Identify which cell holds the provided text, then report its [X, Y] central coordinate. 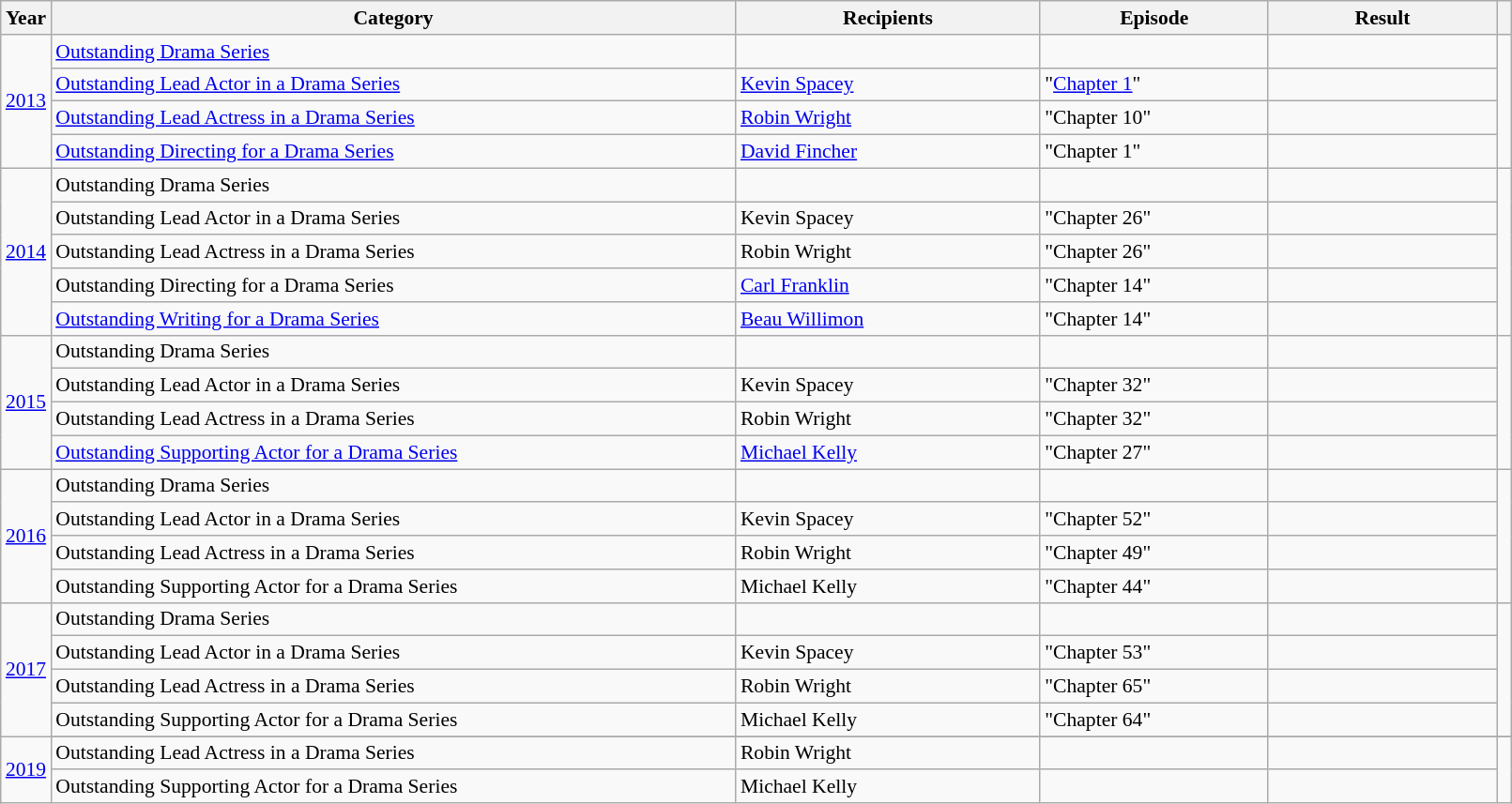
Year [26, 18]
2014 [26, 251]
"Chapter 44" [1154, 586]
"Chapter 10" [1154, 118]
"Chapter 65" [1154, 687]
2016 [26, 536]
2013 [26, 101]
"Chapter 27" [1154, 452]
2017 [26, 669]
Carl Franklin [888, 285]
Outstanding Writing for a Drama Series [393, 319]
"Chapter 49" [1154, 553]
"Chapter 52" [1154, 520]
Result [1382, 18]
2019 [26, 769]
David Fincher [888, 152]
"Chapter 64" [1154, 720]
Beau Willimon [888, 319]
2015 [26, 402]
Category [393, 18]
"Chapter 53" [1154, 653]
Recipients [888, 18]
Episode [1154, 18]
